Extract the [x, y] coordinate from the center of the cell holding the provided text.  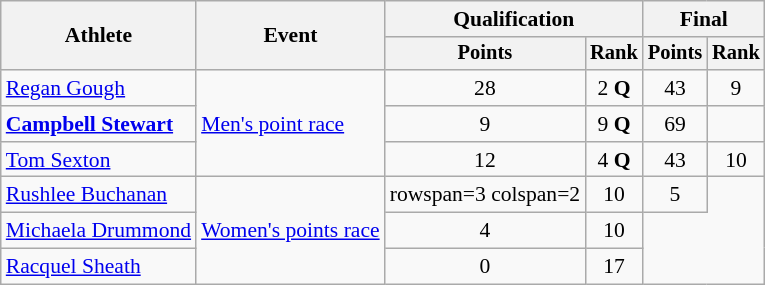
Michaela Drummond [98, 231]
Racquel Sheath [98, 267]
Event [290, 36]
28 [486, 88]
2 Q [614, 88]
Qualification [514, 19]
5 [675, 195]
4 Q [614, 160]
69 [675, 124]
12 [486, 160]
Regan Gough [98, 88]
Rushlee Buchanan [98, 195]
Tom Sexton [98, 160]
0 [486, 267]
Women's points race [290, 230]
Athlete [98, 36]
9 Q [614, 124]
Final [704, 19]
4 [486, 231]
rowspan=3 colspan=2 [486, 195]
Men's point race [290, 124]
Campbell Stewart [98, 124]
17 [614, 267]
